Capture the cell that displays the provided text and extract its [X, Y] central coordinate. 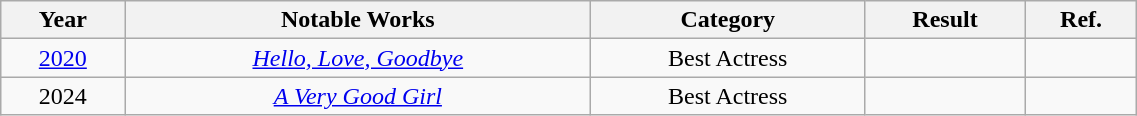
A Very Good Girl [358, 96]
Category [728, 20]
Hello, Love, Goodbye [358, 58]
Ref. [1081, 20]
2024 [63, 96]
Result [946, 20]
Year [63, 20]
2020 [63, 58]
Notable Works [358, 20]
